For the text-containing cell, return its midpoint in [x, y] coordinate format. 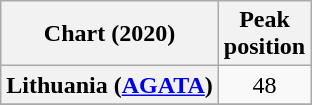
Chart (2020) [110, 34]
48 [264, 85]
Peakposition [264, 34]
Lithuania (AGATA) [110, 85]
